Return [X, Y] of the center of cell containing provided text 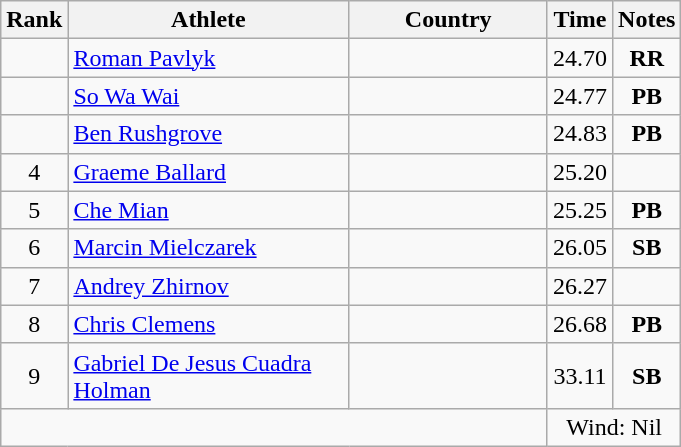
Roman Pavlyk [208, 58]
24.83 [580, 134]
26.05 [580, 248]
Country [448, 20]
Ben Rushgrove [208, 134]
26.27 [580, 286]
6 [34, 248]
Athlete [208, 20]
So Wa Wai [208, 96]
24.77 [580, 96]
5 [34, 210]
Gabriel De Jesus Cuadra Holman [208, 376]
9 [34, 376]
RR [647, 58]
Time [580, 20]
7 [34, 286]
Chris Clemens [208, 324]
8 [34, 324]
Graeme Ballard [208, 172]
26.68 [580, 324]
Rank [34, 20]
Andrey Zhirnov [208, 286]
Wind: Nil [614, 427]
Notes [647, 20]
4 [34, 172]
Che Mian [208, 210]
25.20 [580, 172]
25.25 [580, 210]
33.11 [580, 376]
24.70 [580, 58]
Marcin Mielczarek [208, 248]
